Capture the cell that displays the provided text and extract its [X, Y] central coordinate. 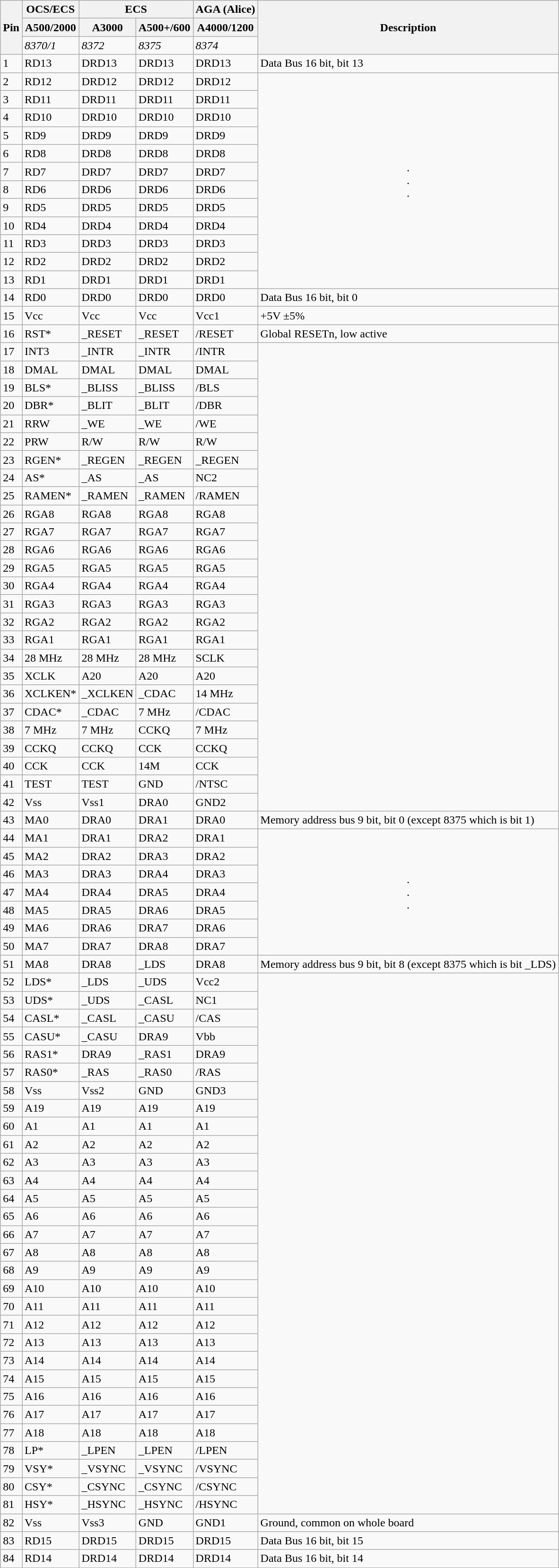
29 [11, 568]
40 [11, 766]
20 [11, 406]
RD11 [50, 99]
/VSYNC [225, 1469]
XCLK [50, 676]
OCS/ECS [50, 9]
47 [11, 892]
14M [165, 766]
67 [11, 1252]
CASU* [50, 1036]
77 [11, 1433]
MA3 [50, 874]
RD0 [50, 298]
VSY* [50, 1469]
70 [11, 1306]
RAMEN* [50, 496]
MA5 [50, 910]
Data Bus 16 bit, bit 0 [408, 298]
72 [11, 1342]
MA2 [50, 856]
MA1 [50, 838]
13 [11, 280]
_XCLKEN [107, 694]
83 [11, 1541]
19 [11, 388]
RD14 [50, 1559]
+5V ±5% [408, 316]
33 [11, 640]
58 [11, 1090]
LP* [50, 1451]
81 [11, 1505]
66 [11, 1234]
A500/2000 [50, 27]
38 [11, 730]
6 [11, 153]
GND1 [225, 1523]
/WE [225, 424]
RD15 [50, 1541]
69 [11, 1288]
RD10 [50, 117]
74 [11, 1379]
14 [11, 298]
Pin [11, 27]
37 [11, 712]
UDS* [50, 1000]
RD3 [50, 244]
68 [11, 1270]
23 [11, 460]
/RAS [225, 1072]
RD8 [50, 153]
AS* [50, 478]
35 [11, 676]
31 [11, 604]
Description [408, 27]
18 [11, 370]
51 [11, 964]
RD1 [50, 280]
2 [11, 81]
/RESET [225, 334]
AGA (Alice) [225, 9]
50 [11, 946]
RD12 [50, 81]
RD5 [50, 207]
8 [11, 189]
/CSYNC [225, 1487]
84 [11, 1559]
43 [11, 820]
CSY* [50, 1487]
INT3 [50, 352]
80 [11, 1487]
Data Bus 16 bit, bit 13 [408, 63]
RRW [50, 424]
SCLK [225, 658]
_RAS0 [165, 1072]
8370/1 [50, 45]
25 [11, 496]
Vss2 [107, 1090]
32 [11, 622]
73 [11, 1360]
/DBR [225, 406]
_RAS1 [165, 1054]
48 [11, 910]
46 [11, 874]
76 [11, 1415]
/LPEN [225, 1451]
Vbb [225, 1036]
/BLS [225, 388]
9 [11, 207]
Memory address bus 9 bit, bit 0 (except 8375 which is bit 1) [408, 820]
LDS* [50, 982]
HSY* [50, 1505]
30 [11, 586]
XCLKEN* [50, 694]
71 [11, 1324]
MA0 [50, 820]
MA6 [50, 928]
Vss3 [107, 1523]
Vss1 [107, 802]
24 [11, 478]
/CDAC [225, 712]
15 [11, 316]
Vcc1 [225, 316]
A4000/1200 [225, 27]
27 [11, 532]
44 [11, 838]
DBR* [50, 406]
RST* [50, 334]
79 [11, 1469]
_RAS [107, 1072]
56 [11, 1054]
7 [11, 171]
RD2 [50, 262]
RD4 [50, 226]
A500+/600 [165, 27]
28 [11, 550]
RD9 [50, 135]
26 [11, 514]
53 [11, 1000]
45 [11, 856]
8375 [165, 45]
MA7 [50, 946]
62 [11, 1162]
CASL* [50, 1018]
RD13 [50, 63]
Data Bus 16 bit, bit 14 [408, 1559]
Global RESETn, low active [408, 334]
12 [11, 262]
A3000 [107, 27]
22 [11, 442]
65 [11, 1216]
17 [11, 352]
/HSYNC [225, 1505]
Memory address bus 9 bit, bit 8 (except 8375 which is bit _LDS) [408, 964]
RD7 [50, 171]
64 [11, 1198]
5 [11, 135]
52 [11, 982]
55 [11, 1036]
/NTSC [225, 784]
ECS [136, 9]
16 [11, 334]
41 [11, 784]
54 [11, 1018]
49 [11, 928]
1 [11, 63]
60 [11, 1126]
78 [11, 1451]
Data Bus 16 bit, bit 15 [408, 1541]
PRW [50, 442]
34 [11, 658]
BLS* [50, 388]
NC2 [225, 478]
MA8 [50, 964]
RGEN* [50, 460]
75 [11, 1397]
3 [11, 99]
14 MHz [225, 694]
59 [11, 1108]
82 [11, 1523]
36 [11, 694]
42 [11, 802]
/RAMEN [225, 496]
GND3 [225, 1090]
RAS0* [50, 1072]
Ground, common on whole board [408, 1523]
39 [11, 748]
8374 [225, 45]
4 [11, 117]
61 [11, 1144]
21 [11, 424]
NC1 [225, 1000]
RD6 [50, 189]
MA4 [50, 892]
Vcc2 [225, 982]
57 [11, 1072]
CDAC* [50, 712]
RAS1* [50, 1054]
/CAS [225, 1018]
11 [11, 244]
GND2 [225, 802]
8372 [107, 45]
10 [11, 226]
/INTR [225, 352]
63 [11, 1180]
